Identify which cell holds the provided text, then report its [X, Y] central coordinate. 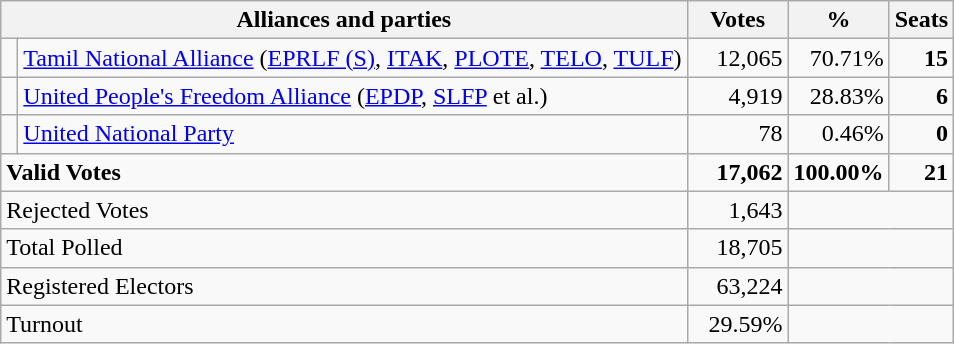
21 [921, 172]
United National Party [352, 134]
15 [921, 58]
17,062 [738, 172]
Alliances and parties [344, 20]
29.59% [738, 324]
18,705 [738, 248]
70.71% [838, 58]
Votes [738, 20]
Turnout [344, 324]
6 [921, 96]
Registered Electors [344, 286]
% [838, 20]
0 [921, 134]
100.00% [838, 172]
28.83% [838, 96]
Valid Votes [344, 172]
Tamil National Alliance (EPRLF (S), ITAK, PLOTE, TELO, TULF) [352, 58]
Rejected Votes [344, 210]
0.46% [838, 134]
12,065 [738, 58]
4,919 [738, 96]
1,643 [738, 210]
78 [738, 134]
United People's Freedom Alliance (EPDP, SLFP et al.) [352, 96]
Total Polled [344, 248]
63,224 [738, 286]
Seats [921, 20]
